Extract the (X, Y) coordinate from the center of the cell holding the provided text.  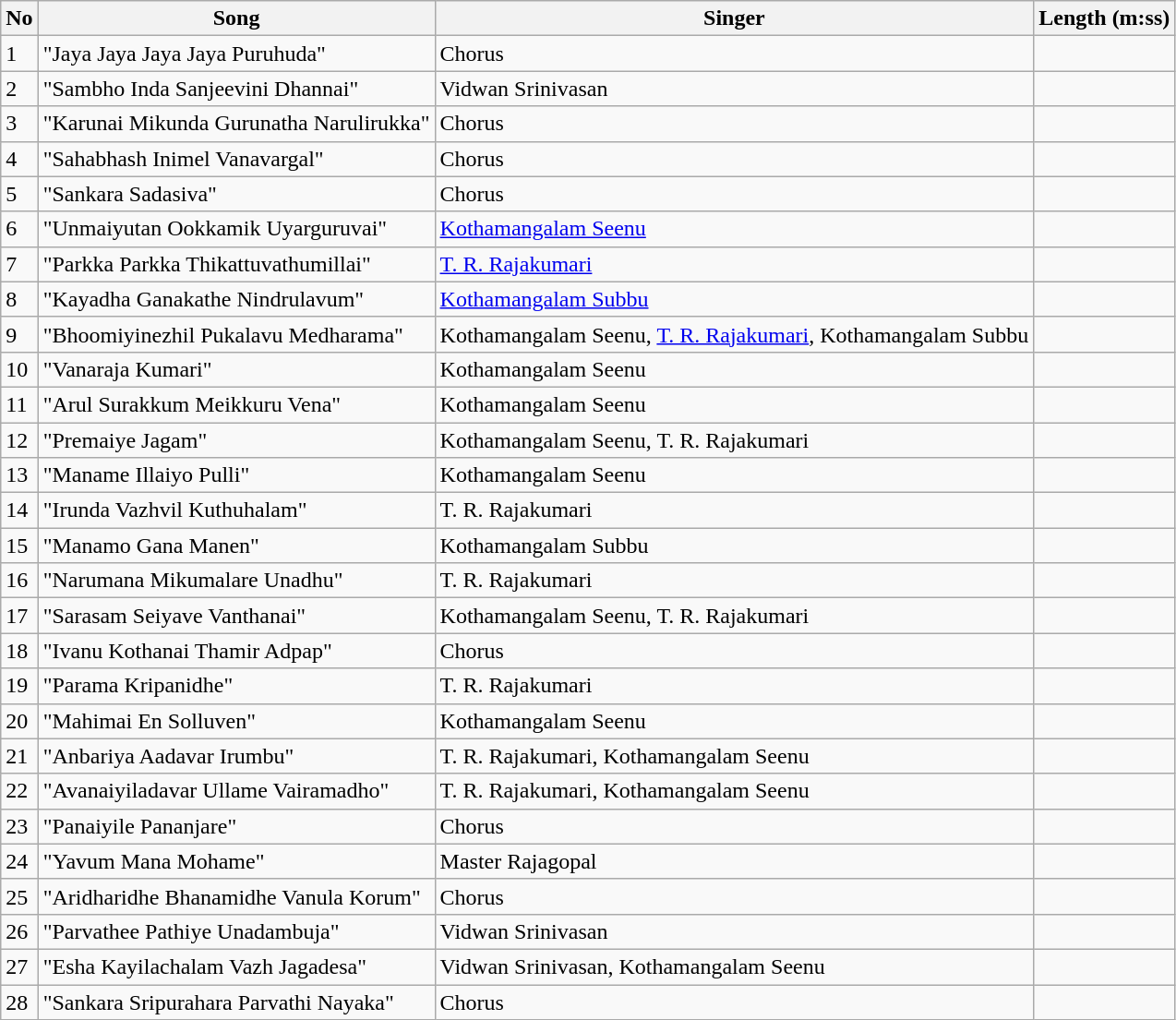
"Maname Illaiyo Pulli" (236, 475)
14 (19, 510)
28 (19, 1002)
5 (19, 194)
"Sankara Sripurahara Parvathi Nayaka" (236, 1002)
"Vanaraja Kumari" (236, 369)
13 (19, 475)
21 (19, 756)
"Sankara Sadasiva" (236, 194)
"Karunai Mikunda Gurunatha Narulirukka" (236, 124)
Length (m:ss) (1104, 18)
"Parama Kripanidhe" (236, 686)
"Kayadha Ganakathe Nindrulavum" (236, 299)
7 (19, 264)
22 (19, 791)
10 (19, 369)
4 (19, 159)
Song (236, 18)
"Ivanu Kothanai Thamir Adpap" (236, 651)
"Sahabhash Inimel Vanavargal" (236, 159)
Singer (735, 18)
No (19, 18)
"Avanaiyiladavar Ullame Vairamadho" (236, 791)
"Irunda Vazhvil Kuthuhalam" (236, 510)
19 (19, 686)
26 (19, 931)
20 (19, 721)
"Arul Surakkum Meikkuru Vena" (236, 404)
18 (19, 651)
9 (19, 334)
"Parvathee Pathiye Unadambuja" (236, 931)
Vidwan Srinivasan, Kothamangalam Seenu (735, 966)
15 (19, 546)
"Sarasam Seiyave Vanthanai" (236, 616)
"Aridharidhe Bhanamidhe Vanula Korum" (236, 896)
24 (19, 861)
"Sambho Inda Sanjeevini Dhannai" (236, 89)
17 (19, 616)
Master Rajagopal (735, 861)
"Panaiyile Pananjare" (236, 826)
"Jaya Jaya Jaya Jaya Puruhuda" (236, 54)
"Unmaiyutan Ookkamik Uyarguruvai" (236, 229)
6 (19, 229)
"Premaiye Jagam" (236, 440)
25 (19, 896)
23 (19, 826)
Kothamangalam Seenu, T. R. Rajakumari, Kothamangalam Subbu (735, 334)
11 (19, 404)
16 (19, 581)
27 (19, 966)
1 (19, 54)
"Parkka Parkka Thikattuvathumillai" (236, 264)
"Esha Kayilachalam Vazh Jagadesa" (236, 966)
"Anbariya Aadavar Irumbu" (236, 756)
3 (19, 124)
"Mahimai En Solluven" (236, 721)
"Yavum Mana Mohame" (236, 861)
"Manamo Gana Manen" (236, 546)
12 (19, 440)
"Bhoomiyinezhil Pukalavu Medharama" (236, 334)
"Narumana Mikumalare Unadhu" (236, 581)
8 (19, 299)
2 (19, 89)
